Output the [x, y] coordinate of the center of the cell containing the given text.  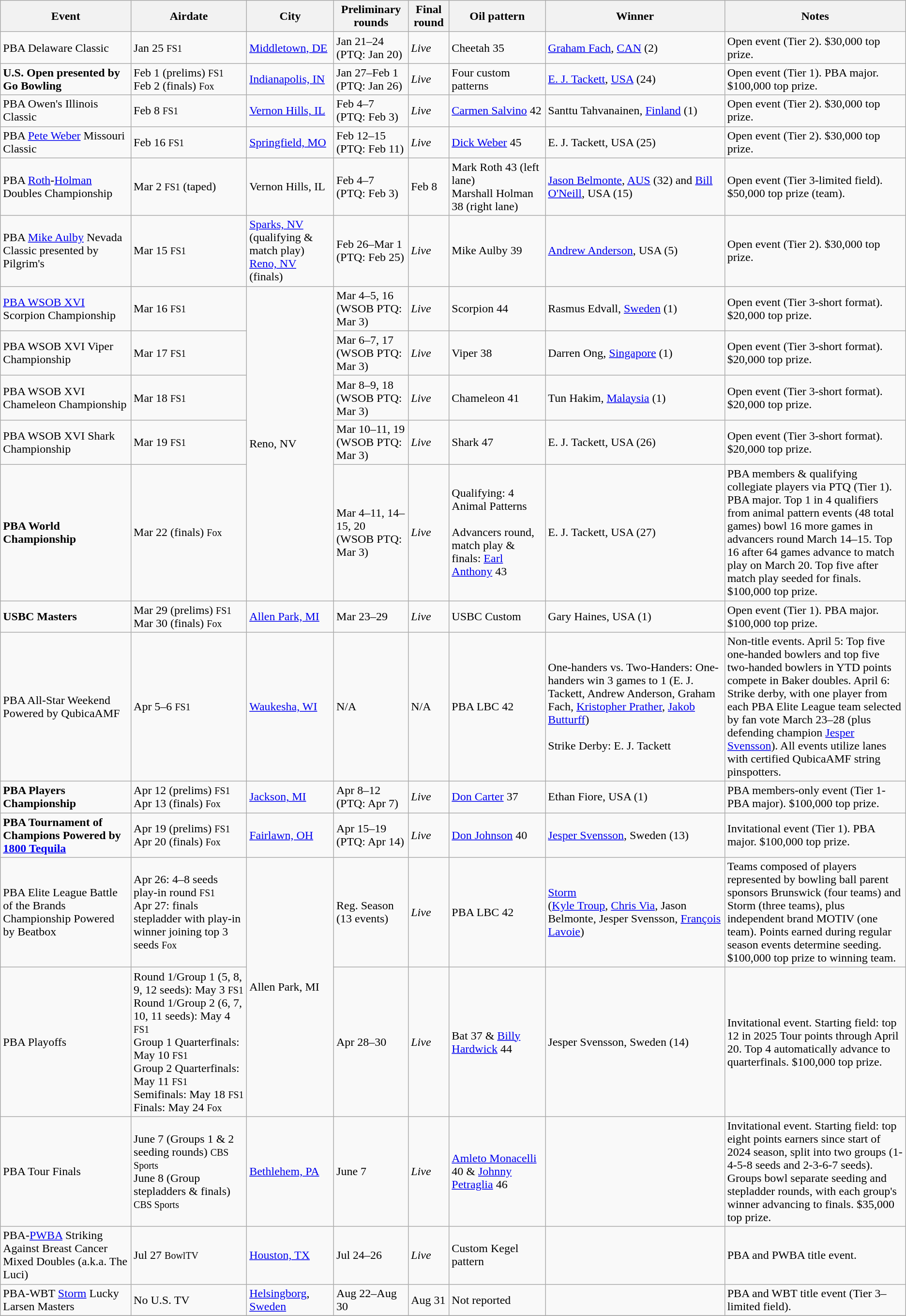
PBA All-Star Weekend Powered by QubicaAMF [66, 707]
Aug 31 [429, 1300]
No U.S. TV [189, 1300]
Santtu Tahvanainen, Finland (1) [635, 110]
Viper 38 [498, 353]
Feb 16 FS1 [189, 142]
Carmen Salvino 42 [498, 110]
Invitational event. Starting field: top 12 in 2025 Tour points through April 20. Top 4 automatically advance to quarterfinals. $100,000 top prize. [815, 1042]
Aug 22–Aug 30 [371, 1300]
Indianapolis, IN [290, 79]
PBA WSOB XVI Scorpion Championship [66, 308]
Mar 2 FS1 (taped) [189, 187]
Feb 26–Mar 1(PTQ: Feb 25) [371, 251]
Apr 26: 4–8 seeds play-in round FS1Apr 27: finals stepladder with play-in winner joining top 3 seeds Fox [189, 912]
June 7 [371, 1172]
Jul 27 BowlTV [189, 1255]
PBA Mike Aulby Nevada Classic presented by Pilgrim's [66, 251]
Amleto Monacelli 40 & Johnny Petraglia 46 [498, 1172]
PBA members-only event (Tier 1-PBA major). $100,000 top prize. [815, 797]
Houston, TX [290, 1255]
Jesper Svensson, Sweden (14) [635, 1042]
Bethlehem, PA [290, 1172]
Feb 12–15(PTQ: Feb 11) [371, 142]
Apr 28–30 [371, 1042]
PBA Pete Weber Missouri Classic [66, 142]
PBA World Championship [66, 533]
City [290, 16]
Feb 8 [429, 187]
PBA WSOB XVI Viper Championship [66, 353]
Shark 47 [498, 442]
Jesper Svensson, Sweden (13) [635, 835]
Reno, NV [290, 444]
Not reported [498, 1300]
Preliminary rounds [371, 16]
Mar 4–11, 14–15, 20(WSOB PTQ: Mar 3) [371, 533]
Mar 23–29 [371, 616]
Oil pattern [498, 16]
Four custom patterns [498, 79]
Andrew Anderson, USA (5) [635, 251]
Notes [815, 16]
PBA Delaware Classic [66, 47]
PBA-PWBA Striking Against Breast Cancer Mixed Doubles (a.k.a. The Luci) [66, 1255]
Apr 5–6 FS1 [189, 707]
Bat 37 & Billy Hardwick 44 [498, 1042]
Final round [429, 16]
Invitational event (Tier 1). PBA major. $100,000 top prize. [815, 835]
PBA WSOB XVI Shark Championship [66, 442]
Custom Kegel pattern [498, 1255]
Scorpion 44 [498, 308]
Mar 19 FS1 [189, 442]
Middletown, DE [290, 47]
PBA WSOB XVI Chameleon Championship [66, 398]
PBA and WBT title event (Tier 3–limited field). [815, 1300]
Dick Weber 45 [498, 142]
PBA and PWBA title event. [815, 1255]
Winner [635, 16]
U.S. Open presented by Go Bowling [66, 79]
Mar 8–9, 18(WSOB PTQ: Mar 3) [371, 398]
Fairlawn, OH [290, 835]
Mar 22 (finals) Fox [189, 533]
Mar 16 FS1 [189, 308]
Mar 17 FS1 [189, 353]
Darren Ong, Singapore (1) [635, 353]
Ethan Fiore, USA (1) [635, 797]
Mar 18 FS1 [189, 398]
USBC Masters [66, 616]
Apr 12 (prelims) FS1Apr 13 (finals) Fox [189, 797]
Mar 15 FS1 [189, 251]
PBA Owen's Illinois Classic [66, 110]
Mar 4–5, 16(WSOB PTQ: Mar 3) [371, 308]
Mar 29 (prelims) FS1Mar 30 (finals) Fox [189, 616]
Jan 27–Feb 1(PTQ: Jan 26) [371, 79]
Storm(Kyle Troup, Chris Via, Jason Belmonte, Jesper Svensson, François Lavoie) [635, 912]
Mark Roth 43 (left lane)Marshall Holman 38 (right lane) [498, 187]
Feb 1 (prelims) FS1Feb 2 (finals) Fox [189, 79]
Jan 21–24(PTQ: Jan 20) [371, 47]
Jackson, MI [290, 797]
PBA Elite League Battle of the Brands Championship Powered by Beatbox [66, 912]
Don Johnson 40 [498, 835]
PBA-WBT Storm Lucky Larsen Masters [66, 1300]
PBA Tour Finals [66, 1172]
Open event (Tier 3-limited field). $50,000 top prize (team). [815, 187]
Reg. Season (13 events) [371, 912]
June 7 (Groups 1 & 2 seeding rounds) CBS SportsJune 8 (Group stepladders & finals) CBS Sports [189, 1172]
Apr 15–19(PTQ: Apr 14) [371, 835]
Rasmus Edvall, Sweden (1) [635, 308]
Event [66, 16]
Springfield, MO [290, 142]
Apr 19 (prelims) FS1Apr 20 (finals) Fox [189, 835]
Cheetah 35 [498, 47]
E. J. Tackett, USA (26) [635, 442]
PBA Playoffs [66, 1042]
Mar 6–7, 17(WSOB PTQ: Mar 3) [371, 353]
PBA Players Championship [66, 797]
E. J. Tackett, USA (24) [635, 79]
Gary Haines, USA (1) [635, 616]
Waukesha, WI [290, 707]
USBC Custom [498, 616]
Sparks, NV (qualifying & match play)Reno, NV (finals) [290, 251]
Tun Hakim, Malaysia (1) [635, 398]
Mike Aulby 39 [498, 251]
Jan 25 FS1 [189, 47]
Mar 10–11, 19(WSOB PTQ: Mar 3) [371, 442]
E. J. Tackett, USA (25) [635, 142]
E. J. Tackett, USA (27) [635, 533]
Graham Fach, CAN (2) [635, 47]
PBA Tournament of Champions Powered by 1800 Tequila [66, 835]
Don Carter 37 [498, 797]
Feb 8 FS1 [189, 110]
Qualifying: 4 Animal PatternsAdvancers round, match play & finals: Earl Anthony 43 [498, 533]
Jason Belmonte, AUS (32) and Bill O'Neill, USA (15) [635, 187]
Chameleon 41 [498, 398]
PBA Roth-Holman Doubles Championship [66, 187]
Helsingborg, Sweden [290, 1300]
Airdate [189, 16]
Apr 8–12(PTQ: Apr 7) [371, 797]
Jul 24–26 [371, 1255]
